Provide the [x, y] coordinate of the cell's center where the given text is located.  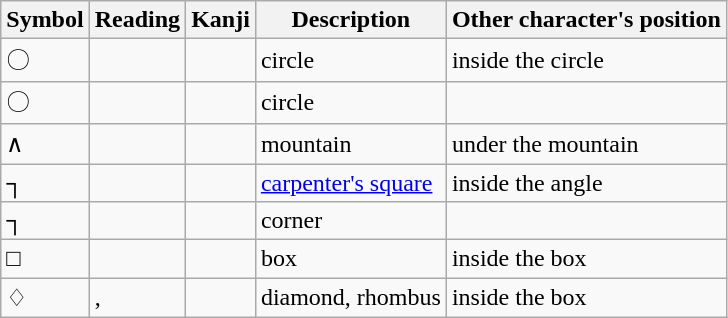
corner [350, 221]
Symbol [45, 20]
Reading [137, 20]
♢ [45, 298]
∧ [45, 144]
Kanji [221, 20]
□ [45, 259]
inside the circle [586, 60]
Description [350, 20]
under the mountain [586, 144]
inside the angle [586, 183]
carpenter's square [350, 183]
box [350, 259]
diamond, rhombus [350, 298]
mountain [350, 144]
Other character's position [586, 20]
, [137, 298]
